Scan for the cell matching the given text and deliver its (X, Y) coordinate at center. 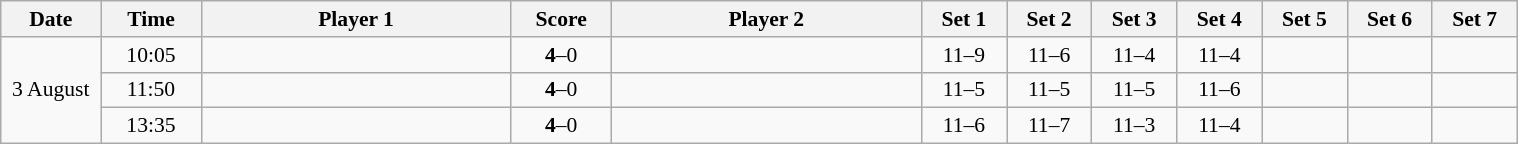
Set 2 (1048, 19)
3 August (51, 90)
Set 5 (1304, 19)
13:35 (151, 126)
Set 7 (1474, 19)
11–3 (1134, 126)
Player 2 (766, 19)
10:05 (151, 55)
Set 4 (1220, 19)
Set 6 (1390, 19)
Score (561, 19)
11–7 (1048, 126)
Player 1 (356, 19)
11–9 (964, 55)
Set 3 (1134, 19)
Set 1 (964, 19)
11:50 (151, 90)
Time (151, 19)
Date (51, 19)
